Return [x, y] of the center of cell containing provided text 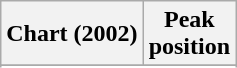
Peakposition [189, 34]
Chart (2002) [72, 34]
